Determine the [x, y] coordinate at the center of the cell enclosing the given text.  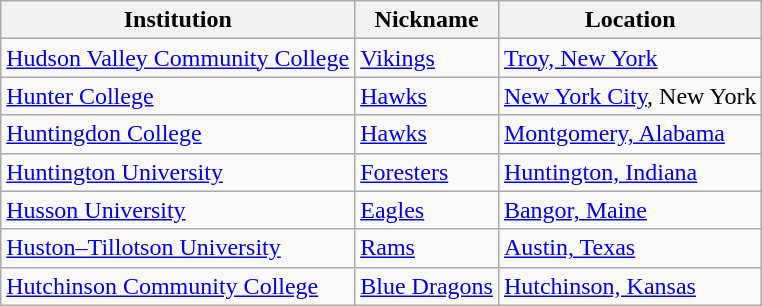
Hutchinson Community College [178, 286]
Rams [427, 248]
Huston–Tillotson University [178, 248]
Location [630, 20]
Troy, New York [630, 58]
Huntingdon College [178, 134]
Hudson Valley Community College [178, 58]
Nickname [427, 20]
Montgomery, Alabama [630, 134]
Eagles [427, 210]
Blue Dragons [427, 286]
Hunter College [178, 96]
Hutchinson, Kansas [630, 286]
Husson University [178, 210]
Foresters [427, 172]
Institution [178, 20]
Austin, Texas [630, 248]
Vikings [427, 58]
Huntington University [178, 172]
Bangor, Maine [630, 210]
Huntington, Indiana [630, 172]
New York City, New York [630, 96]
